Pinpoint the cell where the given text exists, returning its (x, y) midpoint coordinate. 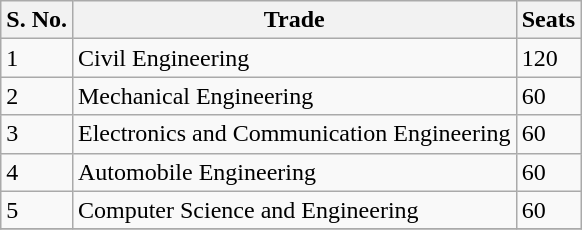
Trade (294, 20)
4 (37, 172)
120 (548, 58)
2 (37, 96)
Computer Science and Engineering (294, 210)
S. No. (37, 20)
Mechanical Engineering (294, 96)
5 (37, 210)
Civil Engineering (294, 58)
Automobile Engineering (294, 172)
1 (37, 58)
Electronics and Communication Engineering (294, 134)
3 (37, 134)
Seats (548, 20)
